Extract the [X, Y] coordinate from the center of the cell holding the provided text.  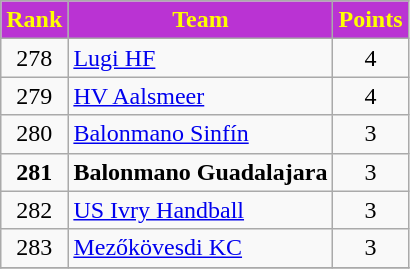
Lugi HF [200, 58]
Rank [34, 20]
279 [34, 96]
Points [370, 20]
US Ivry Handball [200, 210]
Balonmano Sinfín [200, 134]
Team [200, 20]
Mezőkövesdi KC [200, 248]
278 [34, 58]
282 [34, 210]
283 [34, 248]
280 [34, 134]
281 [34, 172]
HV Aalsmeer [200, 96]
Balonmano Guadalajara [200, 172]
